Capture the cell that displays the provided text and extract its [x, y] central coordinate. 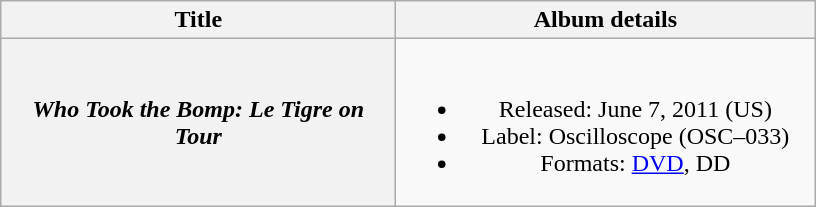
Released: June 7, 2011 (US)Label: Oscilloscope (OSC–033)Formats: DVD, DD [606, 122]
Album details [606, 20]
Who Took the Bomp: Le Tigre on Tour [198, 122]
Title [198, 20]
